From the cell containing the given text, extract its center point as [x, y] coordinate. 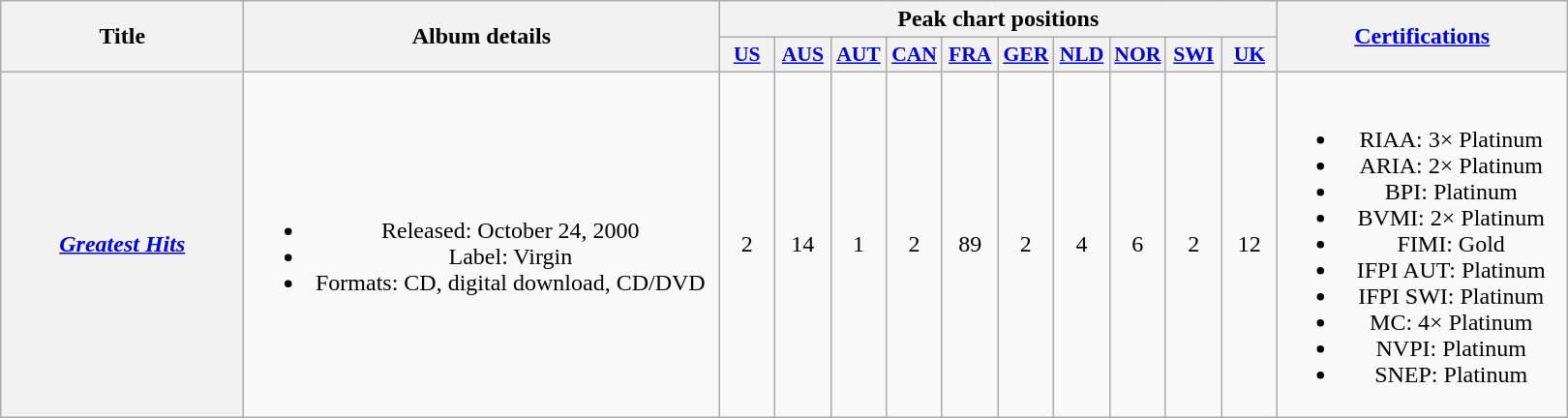
Peak chart positions [999, 19]
AUT [859, 55]
AUS [803, 55]
NOR [1137, 55]
NLD [1082, 55]
Released: October 24, 2000Label: VirginFormats: CD, digital download, CD/DVD [482, 244]
89 [970, 244]
4 [1082, 244]
12 [1250, 244]
Certifications [1423, 37]
GER [1026, 55]
6 [1137, 244]
SWI [1193, 55]
14 [803, 244]
1 [859, 244]
CAN [915, 55]
UK [1250, 55]
US [747, 55]
Greatest Hits [122, 244]
FRA [970, 55]
Title [122, 37]
Album details [482, 37]
